Scan for the cell matching the given text and deliver its (x, y) coordinate at center. 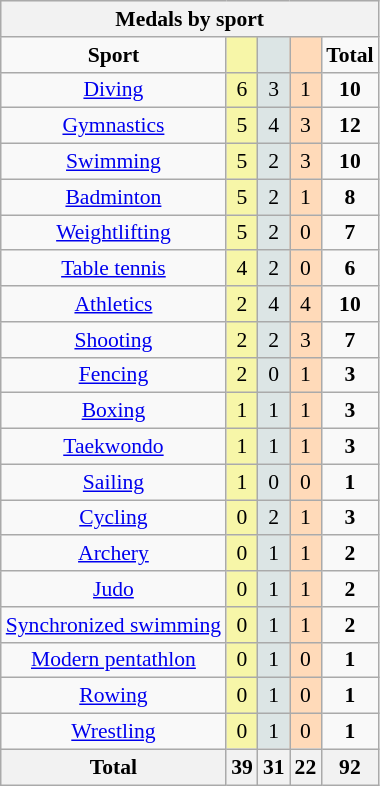
Wrestling (114, 732)
12 (350, 126)
39 (242, 767)
Diving (114, 90)
Medals by sport (190, 19)
Rowing (114, 696)
Table tennis (114, 269)
Gymnastics (114, 126)
Athletics (114, 304)
Sailing (114, 482)
Boxing (114, 411)
Shooting (114, 340)
92 (350, 767)
Sport (114, 55)
Taekwondo (114, 447)
Cycling (114, 518)
22 (306, 767)
Synchronized swimming (114, 625)
Archery (114, 554)
8 (350, 197)
Fencing (114, 375)
31 (274, 767)
Badminton (114, 197)
Modern pentathlon (114, 660)
Swimming (114, 162)
Judo (114, 589)
Weightlifting (114, 233)
